Find where the given text appears and provide that cell's center as [x, y] coordinate. 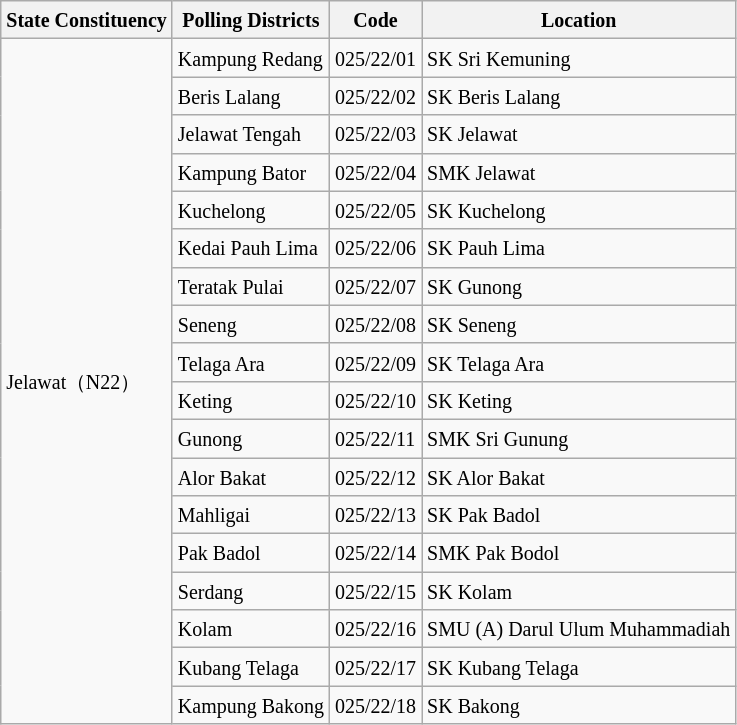
SMU (A) Darul Ulum Muhammadiah [579, 629]
025/22/06 [375, 248]
Kampung Redang [250, 58]
SK Beris Lalang [579, 96]
Serdang [250, 591]
Kolam [250, 629]
025/22/17 [375, 667]
SK Pauh Lima [579, 248]
Jelawat Tengah [250, 134]
025/22/14 [375, 553]
Location [579, 20]
SK Bakong [579, 705]
SK Gunong [579, 286]
025/22/03 [375, 134]
Gunong [250, 438]
Code [375, 20]
State Constituency [87, 20]
025/22/07 [375, 286]
Telaga Ara [250, 362]
Alor Bakat [250, 477]
025/22/10 [375, 400]
SK Kubang Telaga [579, 667]
Teratak Pulai [250, 286]
025/22/05 [375, 210]
SK Kuchelong [579, 210]
Polling Districts [250, 20]
025/22/04 [375, 172]
SK Pak Badol [579, 515]
Mahligai [250, 515]
025/22/02 [375, 96]
Kedai Pauh Lima [250, 248]
SK Alor Bakat [579, 477]
SK Jelawat [579, 134]
025/22/16 [375, 629]
025/22/11 [375, 438]
Kampung Bakong [250, 705]
SMK Pak Bodol [579, 553]
SMK Jelawat [579, 172]
SK Sri Kemuning [579, 58]
Kuchelong [250, 210]
025/22/13 [375, 515]
SK Telaga Ara [579, 362]
025/22/01 [375, 58]
025/22/08 [375, 324]
Pak Badol [250, 553]
Seneng [250, 324]
SMK Sri Gunung [579, 438]
025/22/18 [375, 705]
Jelawat（N22） [87, 382]
SK Seneng [579, 324]
Keting [250, 400]
SK Keting [579, 400]
025/22/12 [375, 477]
025/22/09 [375, 362]
Kampung Bator [250, 172]
SK Kolam [579, 591]
Kubang Telaga [250, 667]
025/22/15 [375, 591]
Beris Lalang [250, 96]
